Search for the cell housing the specified text and yield its [X, Y] center coordinate. 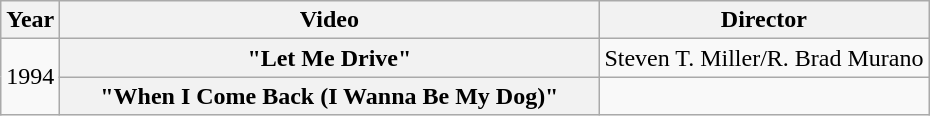
Video [330, 20]
Year [30, 20]
Director [764, 20]
1994 [30, 77]
Steven T. Miller/R. Brad Murano [764, 58]
"When I Come Back (I Wanna Be My Dog)" [330, 96]
"Let Me Drive" [330, 58]
